For the text-containing cell, return its midpoint in [X, Y] coordinate format. 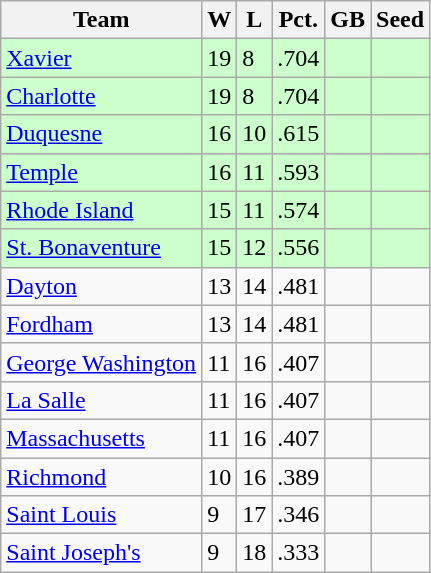
La Salle [102, 400]
Rhode Island [102, 210]
Dayton [102, 286]
Team [102, 20]
W [220, 20]
Charlotte [102, 96]
.346 [298, 515]
George Washington [102, 362]
17 [254, 515]
Massachusetts [102, 438]
Saint Louis [102, 515]
GB [348, 20]
.593 [298, 172]
Fordham [102, 324]
.615 [298, 134]
Xavier [102, 58]
Pct. [298, 20]
St. Bonaventure [102, 248]
Saint Joseph's [102, 553]
18 [254, 553]
.556 [298, 248]
Richmond [102, 477]
Duquesne [102, 134]
.333 [298, 553]
12 [254, 248]
Seed [400, 20]
L [254, 20]
.574 [298, 210]
.389 [298, 477]
Temple [102, 172]
